Pinpoint the cell where the given text exists, returning its (x, y) midpoint coordinate. 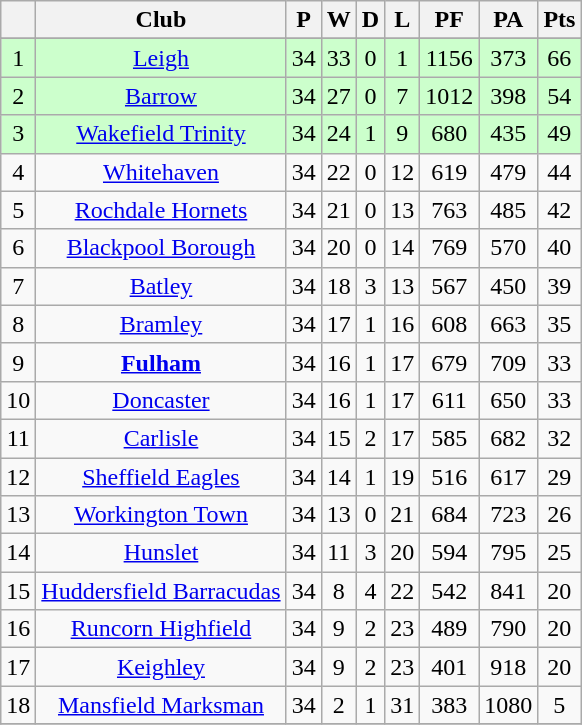
1012 (450, 96)
398 (508, 96)
42 (560, 210)
Keighley (161, 667)
684 (450, 515)
D (370, 20)
Doncaster (161, 400)
Rochdale Hornets (161, 210)
25 (560, 553)
31 (402, 705)
383 (450, 705)
Huddersfield Barracudas (161, 591)
489 (450, 629)
723 (508, 515)
Leigh (161, 58)
682 (508, 438)
26 (560, 515)
542 (450, 591)
39 (560, 286)
19 (402, 477)
709 (508, 362)
435 (508, 134)
Barrow (161, 96)
Bramley (161, 324)
617 (508, 477)
L (402, 20)
Pts (560, 20)
27 (338, 96)
Hunslet (161, 553)
Runcorn Highfield (161, 629)
29 (560, 477)
516 (450, 477)
54 (560, 96)
790 (508, 629)
Whitehaven (161, 172)
PA (508, 20)
1156 (450, 58)
918 (508, 667)
401 (450, 667)
570 (508, 248)
373 (508, 58)
W (338, 20)
Blackpool Borough (161, 248)
24 (338, 134)
49 (560, 134)
Mansfield Marksman (161, 705)
663 (508, 324)
450 (508, 286)
479 (508, 172)
619 (450, 172)
769 (450, 248)
841 (508, 591)
Batley (161, 286)
Wakefield Trinity (161, 134)
585 (450, 438)
Fulham (161, 362)
6 (18, 248)
Workington Town (161, 515)
485 (508, 210)
650 (508, 400)
44 (560, 172)
611 (450, 400)
40 (560, 248)
PF (450, 20)
763 (450, 210)
10 (18, 400)
Club (161, 20)
680 (450, 134)
795 (508, 553)
35 (560, 324)
32 (560, 438)
66 (560, 58)
P (304, 20)
679 (450, 362)
608 (450, 324)
594 (450, 553)
Carlisle (161, 438)
Sheffield Eagles (161, 477)
567 (450, 286)
1080 (508, 705)
